Find where the given text appears and provide that cell's center as [X, Y] coordinate. 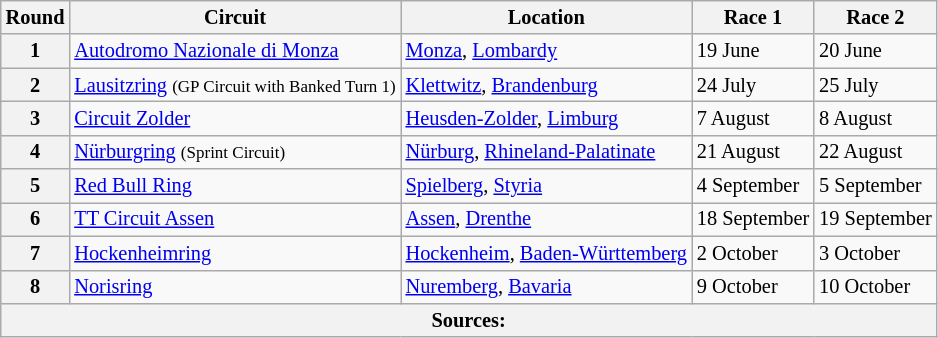
8 [36, 287]
5 September [875, 186]
Nürburgring (Sprint Circuit) [234, 152]
Red Bull Ring [234, 186]
Circuit Zolder [234, 118]
Circuit [234, 17]
Autodromo Nazionale di Monza [234, 51]
Norisring [234, 287]
Round [36, 17]
4 September [753, 186]
Nürburg, Rhineland-Palatinate [546, 152]
Lausitzring (GP Circuit with Banked Turn 1) [234, 85]
9 October [753, 287]
5 [36, 186]
7 August [753, 118]
19 June [753, 51]
TT Circuit Assen [234, 219]
7 [36, 253]
Spielberg, Styria [546, 186]
19 September [875, 219]
3 October [875, 253]
Sources: [469, 320]
21 August [753, 152]
8 August [875, 118]
25 July [875, 85]
1 [36, 51]
Race 1 [753, 17]
Assen, Drenthe [546, 219]
Monza, Lombardy [546, 51]
4 [36, 152]
18 September [753, 219]
Race 2 [875, 17]
24 July [753, 85]
10 October [875, 287]
Heusden-Zolder, Limburg [546, 118]
Location [546, 17]
2 [36, 85]
3 [36, 118]
2 October [753, 253]
Nuremberg, Bavaria [546, 287]
Hockenheimring [234, 253]
Klettwitz, Brandenburg [546, 85]
22 August [875, 152]
Hockenheim, Baden-Württemberg [546, 253]
6 [36, 219]
20 June [875, 51]
